Provide the [X, Y] coordinate of the cell's center where the given text is located.  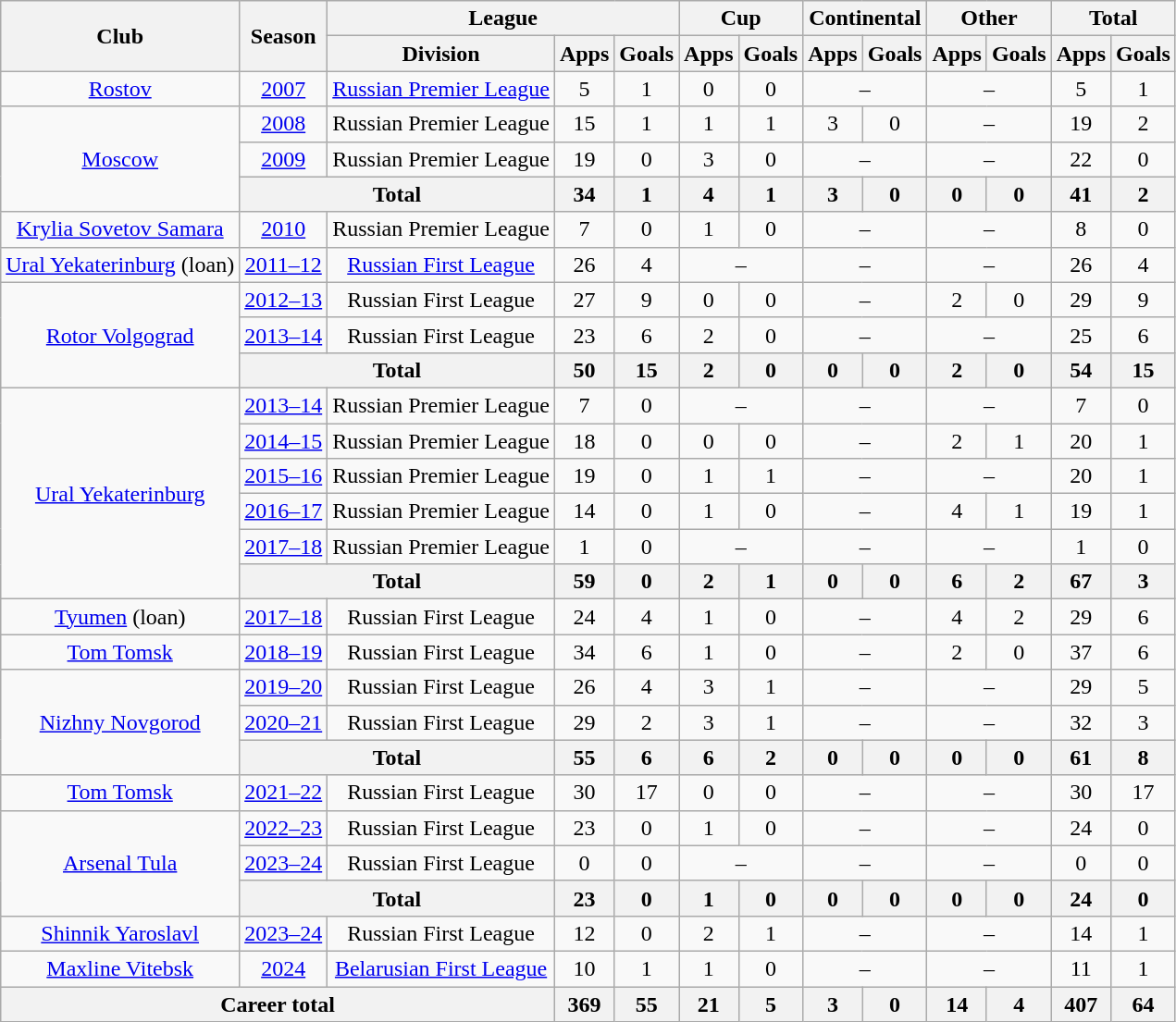
2020–21 [283, 722]
59 [584, 582]
2022–23 [283, 828]
Season [283, 36]
61 [1081, 757]
21 [709, 1004]
2016–17 [283, 511]
25 [1081, 335]
Other [989, 18]
Moscow [120, 159]
Ural Yekaterinburg (loan) [120, 265]
Rostov [120, 89]
Rotor Volgograd [120, 335]
22 [1081, 159]
67 [1081, 582]
2012–13 [283, 300]
2014–15 [283, 441]
2010 [283, 229]
2015–16 [283, 476]
2018–19 [283, 652]
2007 [283, 89]
54 [1081, 370]
Belarusian First League [441, 968]
32 [1081, 722]
Club [120, 36]
2019–20 [283, 687]
37 [1081, 652]
2009 [283, 159]
Nizhny Novgorod [120, 722]
Arsenal Tula [120, 863]
Ural Yekaterinburg [120, 493]
2008 [283, 124]
11 [1081, 968]
10 [584, 968]
27 [584, 300]
2024 [283, 968]
Continental [865, 18]
Krylia Sovetov Samara [120, 229]
Shinnik Yaroslavl [120, 933]
2011–12 [283, 265]
50 [584, 370]
369 [584, 1004]
2021–22 [283, 793]
12 [584, 933]
Career total [278, 1004]
Tyumen (loan) [120, 617]
League [503, 18]
18 [584, 441]
Maxline Vitebsk [120, 968]
Cup [741, 18]
41 [1081, 194]
Division [441, 54]
64 [1144, 1004]
407 [1081, 1004]
